Return the (X, Y) coordinate for the center point of the cell that contains the specified text.  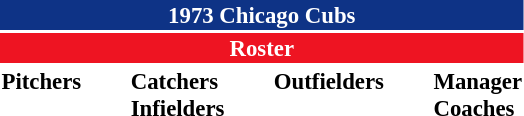
Roster (262, 48)
1973 Chicago Cubs (262, 15)
